Identify which cell holds the provided text, then report its (X, Y) central coordinate. 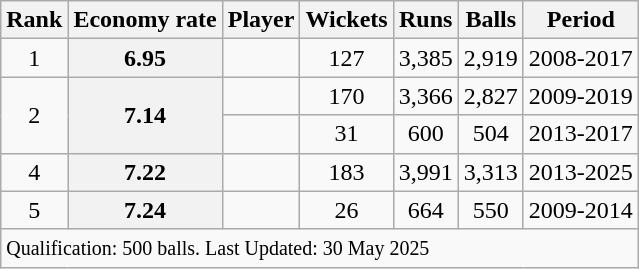
Qualification: 500 balls. Last Updated: 30 May 2025 (320, 248)
Rank (34, 20)
7.24 (145, 210)
2009-2019 (580, 96)
170 (346, 96)
550 (490, 210)
26 (346, 210)
600 (426, 134)
3,991 (426, 172)
Period (580, 20)
5 (34, 210)
Wickets (346, 20)
2013-2017 (580, 134)
2,919 (490, 58)
664 (426, 210)
2013-2025 (580, 172)
127 (346, 58)
183 (346, 172)
2 (34, 115)
2,827 (490, 96)
Economy rate (145, 20)
3,313 (490, 172)
2008-2017 (580, 58)
1 (34, 58)
504 (490, 134)
Runs (426, 20)
Balls (490, 20)
31 (346, 134)
7.14 (145, 115)
3,385 (426, 58)
6.95 (145, 58)
4 (34, 172)
3,366 (426, 96)
Player (261, 20)
7.22 (145, 172)
2009-2014 (580, 210)
